Locate the cell with the specified text and output its [x, y] center coordinate. 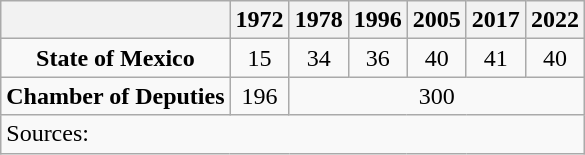
1978 [318, 20]
2022 [554, 20]
1972 [260, 20]
36 [378, 58]
15 [260, 58]
Chamber of Deputies [116, 96]
Sources: [293, 134]
2005 [436, 20]
State of Mexico [116, 58]
300 [436, 96]
196 [260, 96]
1996 [378, 20]
2017 [496, 20]
34 [318, 58]
41 [496, 58]
